Output the (X, Y) coordinate of the center of the cell containing the given text.  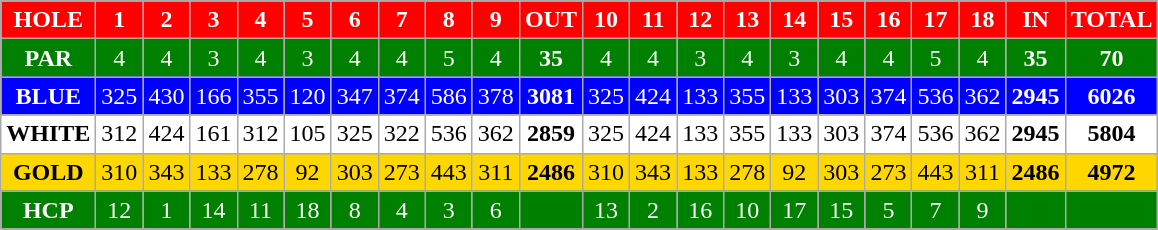
HCP (48, 210)
430 (166, 96)
WHITE (48, 134)
161 (214, 134)
105 (308, 134)
4972 (1112, 172)
322 (402, 134)
2859 (550, 134)
TOTAL (1112, 20)
347 (354, 96)
OUT (550, 20)
IN (1036, 20)
166 (214, 96)
PAR (48, 58)
GOLD (48, 172)
120 (308, 96)
378 (496, 96)
6026 (1112, 96)
586 (448, 96)
5804 (1112, 134)
HOLE (48, 20)
3081 (550, 96)
BLUE (48, 96)
70 (1112, 58)
